Return [x, y] of the center of cell containing provided text 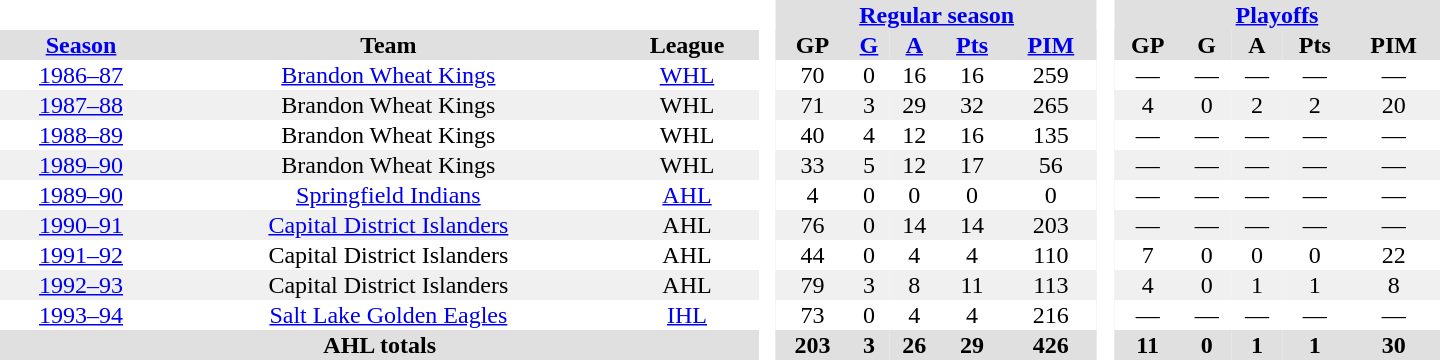
265 [1052, 105]
259 [1052, 75]
AHL totals [380, 345]
1992–93 [81, 285]
1991–92 [81, 255]
73 [812, 315]
League [688, 45]
110 [1052, 255]
70 [812, 75]
1987–88 [81, 105]
44 [812, 255]
32 [972, 105]
IHL [688, 315]
216 [1052, 315]
Springfield Indians [388, 195]
113 [1052, 285]
76 [812, 225]
1986–87 [81, 75]
17 [972, 165]
1993–94 [81, 315]
20 [1394, 105]
1990–91 [81, 225]
26 [914, 345]
71 [812, 105]
5 [869, 165]
33 [812, 165]
79 [812, 285]
30 [1394, 345]
22 [1394, 255]
426 [1052, 345]
135 [1052, 135]
40 [812, 135]
7 [1148, 255]
Salt Lake Golden Eagles [388, 315]
Team [388, 45]
Playoffs [1277, 15]
56 [1052, 165]
Season [81, 45]
1988–89 [81, 135]
Regular season [936, 15]
